Output the [x, y] coordinate of the center of the cell containing the given text.  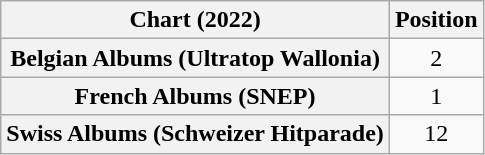
Belgian Albums (Ultratop Wallonia) [196, 58]
12 [436, 134]
1 [436, 96]
Swiss Albums (Schweizer Hitparade) [196, 134]
Position [436, 20]
Chart (2022) [196, 20]
French Albums (SNEP) [196, 96]
2 [436, 58]
